Locate the cell with the specified text and output its [X, Y] center coordinate. 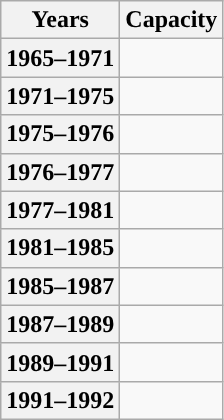
1985–1987 [60, 286]
Capacity [172, 20]
1991–1992 [60, 400]
1981–1985 [60, 248]
Years [60, 20]
1977–1981 [60, 210]
1987–1989 [60, 324]
1965–1971 [60, 58]
1971–1975 [60, 96]
1989–1991 [60, 362]
1976–1977 [60, 172]
1975–1976 [60, 134]
